Identify which cell holds the provided text, then report its (x, y) central coordinate. 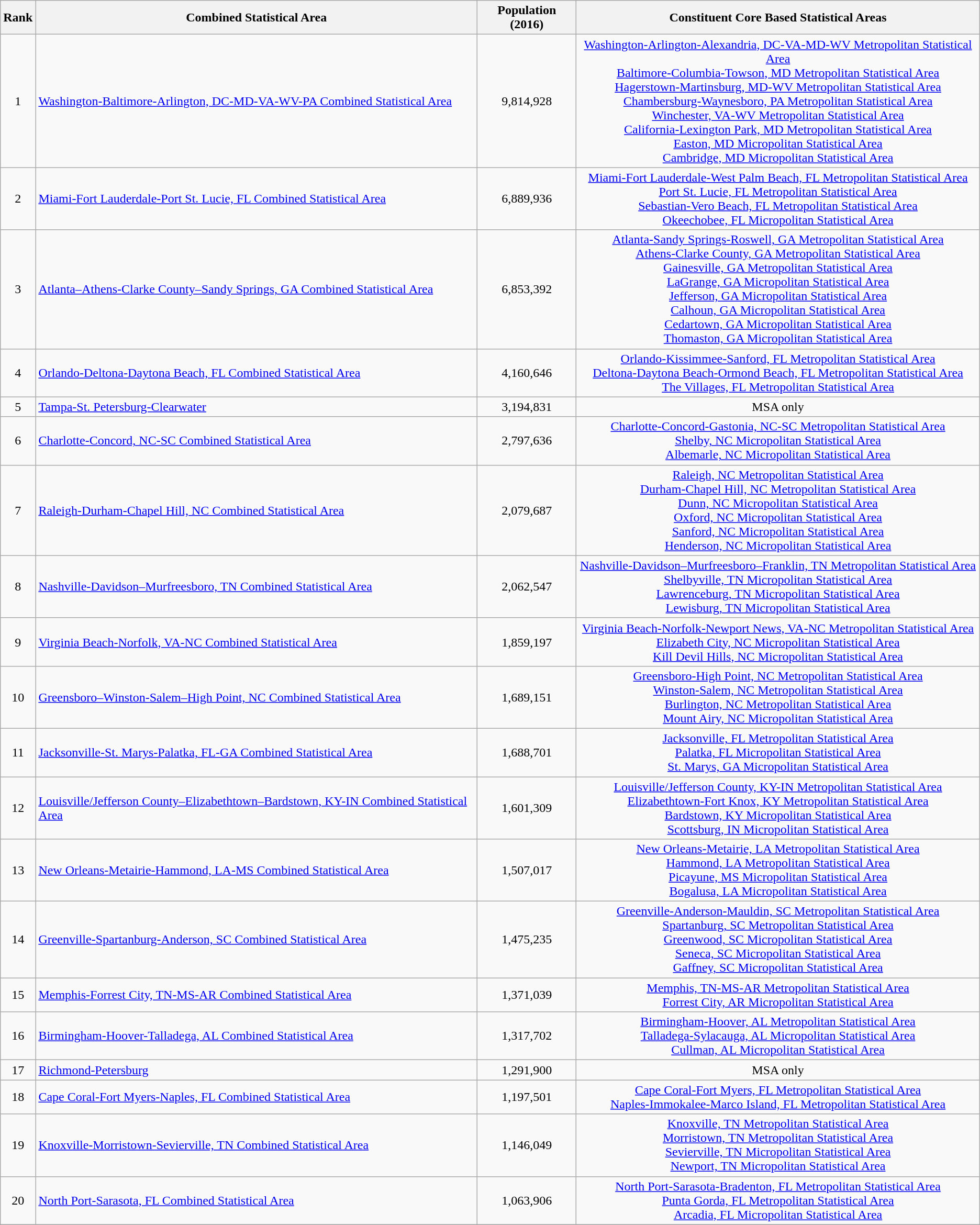
Louisville/Jefferson County–Elizabethtown–Bardstown, KY-IN Combined Statistical Area (257, 808)
12 (18, 808)
Virginia Beach-Norfolk, VA-NC Combined Statistical Area (257, 642)
14 (18, 940)
4,160,646 (527, 373)
20 (18, 1200)
Cape Coral-Fort Myers-Naples, FL Combined Statistical Area (257, 1097)
2,062,547 (527, 586)
Greensboro–Winston-Salem–High Point, NC Combined Statistical Area (257, 697)
Birmingham-Hoover-Talladega, AL Combined Statistical Area (257, 1036)
16 (18, 1036)
Miami-Fort Lauderdale-Port St. Lucie, FL Combined Statistical Area (257, 199)
Raleigh-Durham-Chapel Hill, NC Combined Statistical Area (257, 510)
Memphis, TN-MS-AR Metropolitan Statistical AreaForrest City, AR Micropolitan Statistical Area (778, 995)
1,507,017 (527, 870)
11 (18, 752)
Population (2016) (527, 18)
3 (18, 289)
Tampa-St. Petersburg-Clearwater (257, 407)
Constituent Core Based Statistical Areas (778, 18)
1,291,900 (527, 1070)
Atlanta–Athens-Clarke County–Sandy Springs, GA Combined Statistical Area (257, 289)
Memphis-Forrest City, TN-MS-AR Combined Statistical Area (257, 995)
Charlotte-Concord-Gastonia, NC-SC Metropolitan Statistical AreaShelby, NC Micropolitan Statistical AreaAlbemarle, NC Micropolitan Statistical Area (778, 441)
6 (18, 441)
1,146,049 (527, 1145)
1,371,039 (527, 995)
1,063,906 (527, 1200)
1,475,235 (527, 940)
Nashville-Davidson–Murfreesboro, TN Combined Statistical Area (257, 586)
North Port-Sarasota, FL Combined Statistical Area (257, 1200)
4 (18, 373)
Jacksonville-St. Marys-Palatka, FL-GA Combined Statistical Area (257, 752)
13 (18, 870)
6,853,392 (527, 289)
Greenville-Spartanburg-Anderson, SC Combined Statistical Area (257, 940)
9 (18, 642)
19 (18, 1145)
Knoxville-Morristown-Sevierville, TN Combined Statistical Area (257, 1145)
Cape Coral-Fort Myers, FL Metropolitan Statistical AreaNaples-Immokalee-Marco Island, FL Metropolitan Statistical Area (778, 1097)
2 (18, 199)
1,688,701 (527, 752)
1,859,197 (527, 642)
Combined Statistical Area (257, 18)
2,797,636 (527, 441)
18 (18, 1097)
1 (18, 101)
2,079,687 (527, 510)
1,689,151 (527, 697)
9,814,928 (527, 101)
1,197,501 (527, 1097)
3,194,831 (527, 407)
Charlotte-Concord, NC-SC Combined Statistical Area (257, 441)
15 (18, 995)
1,317,702 (527, 1036)
Orlando-Deltona-Daytona Beach, FL Combined Statistical Area (257, 373)
17 (18, 1070)
Richmond-Petersburg (257, 1070)
1,601,309 (527, 808)
Rank (18, 18)
7 (18, 510)
Jacksonville, FL Metropolitan Statistical AreaPalatka, FL Micropolitan Statistical AreaSt. Marys, GA Micropolitan Statistical Area (778, 752)
10 (18, 697)
Birmingham-Hoover, AL Metropolitan Statistical AreaTalladega-Sylacauga, AL Micropolitan Statistical AreaCullman, AL Micropolitan Statistical Area (778, 1036)
Washington-Baltimore-Arlington, DC-MD-VA-WV-PA Combined Statistical Area (257, 101)
5 (18, 407)
New Orleans-Metairie-Hammond, LA-MS Combined Statistical Area (257, 870)
8 (18, 586)
North Port-Sarasota-Bradenton, FL Metropolitan Statistical AreaPunta Gorda, FL Metropolitan Statistical AreaArcadia, FL Micropolitan Statistical Area (778, 1200)
6,889,936 (527, 199)
